Find where the given text appears and provide that cell's center as [X, Y] coordinate. 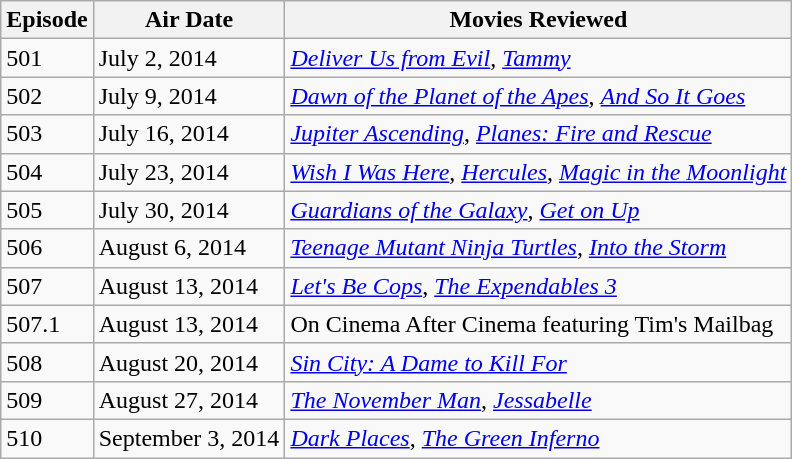
Air Date [189, 20]
507.1 [47, 324]
Dark Places, The Green Inferno [538, 438]
Wish I Was Here, Hercules, Magic in the Moonlight [538, 172]
503 [47, 134]
Guardians of the Galaxy, Get on Up [538, 210]
508 [47, 362]
502 [47, 96]
Dawn of the Planet of the Apes, And So It Goes [538, 96]
July 16, 2014 [189, 134]
509 [47, 400]
September 3, 2014 [189, 438]
505 [47, 210]
July 23, 2014 [189, 172]
504 [47, 172]
August 20, 2014 [189, 362]
Sin City: A Dame to Kill For [538, 362]
507 [47, 286]
July 30, 2014 [189, 210]
July 9, 2014 [189, 96]
Let's Be Cops, The Expendables 3 [538, 286]
501 [47, 58]
On Cinema After Cinema featuring Tim's Mailbag [538, 324]
Movies Reviewed [538, 20]
510 [47, 438]
Deliver Us from Evil, Tammy [538, 58]
August 27, 2014 [189, 400]
The November Man, Jessabelle [538, 400]
Jupiter Ascending, Planes: Fire and Rescue [538, 134]
506 [47, 248]
August 6, 2014 [189, 248]
Teenage Mutant Ninja Turtles, Into the Storm [538, 248]
July 2, 2014 [189, 58]
Episode [47, 20]
